Return (x, y) of the center of cell containing provided text 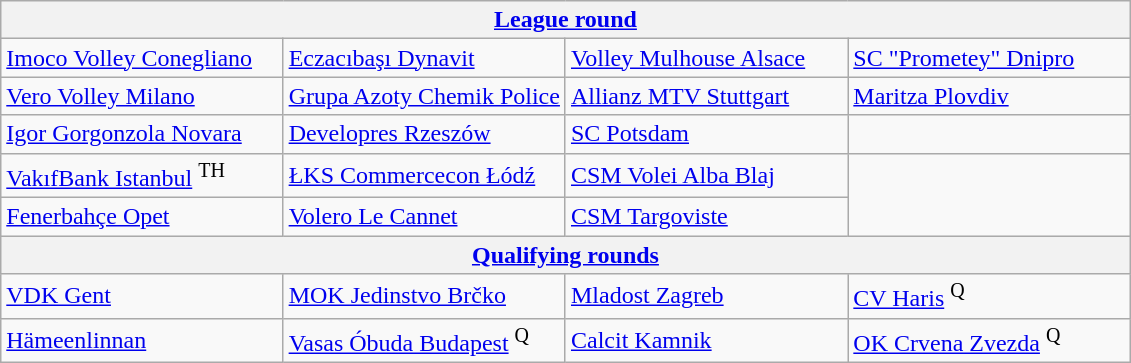
Igor Gorgonzola Novara (142, 134)
ŁKS Commercecon Łódź (424, 176)
Vasas Óbuda Budapest Q (424, 340)
CSM Targoviste (706, 217)
OK Crvena Zvezda Q (989, 340)
Calcit Kamnik (706, 340)
Grupa Azoty Chemik Police (424, 96)
Vero Volley Milano (142, 96)
Volley Mulhouse Alsace (706, 58)
Allianz MTV Stuttgart (706, 96)
Volero Le Cannet (424, 217)
CV Haris Q (989, 296)
Hämeenlinnan (142, 340)
VDK Gent (142, 296)
CSM Volei Alba Blaj (706, 176)
League round (566, 20)
Imoco Volley Conegliano (142, 58)
VakıfBank Istanbul TH (142, 176)
Mladost Zagreb (706, 296)
SC "Prometey" Dnipro (989, 58)
Eczacıbaşı Dynavit (424, 58)
MOK Jedinstvo Brčko (424, 296)
SC Potsdam (706, 134)
Qualifying rounds (566, 255)
Fenerbahçe Opet (142, 217)
Developres Rzeszów (424, 134)
Maritza Plovdiv (989, 96)
